Identify which cell holds the provided text, then report its [x, y] central coordinate. 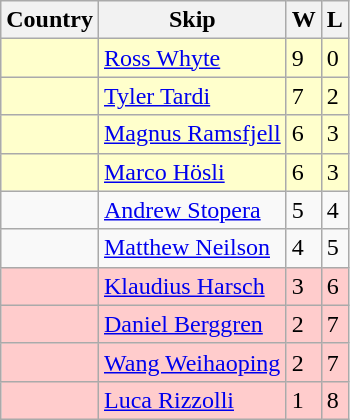
9 [304, 58]
Luca Rizzolli [192, 400]
Wang Weihaoping [192, 362]
8 [334, 400]
Daniel Berggren [192, 324]
Magnus Ramsfjell [192, 134]
1 [304, 400]
Matthew Neilson [192, 248]
W [304, 20]
Country [50, 20]
Andrew Stopera [192, 210]
0 [334, 58]
Klaudius Harsch [192, 286]
Ross Whyte [192, 58]
Marco Hösli [192, 172]
Tyler Tardi [192, 96]
Skip [192, 20]
L [334, 20]
